Capture the cell that displays the provided text and extract its [X, Y] central coordinate. 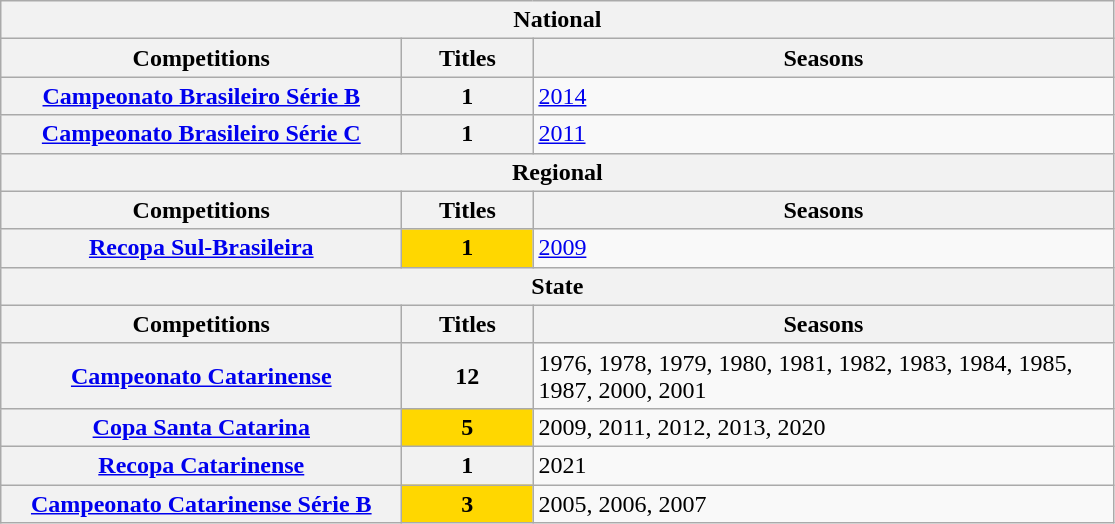
Copa Santa Catarina [202, 427]
Regional [558, 172]
Campeonato Catarinense Série B [202, 503]
2005, 2006, 2007 [824, 503]
Campeonato Brasileiro Série C [202, 134]
2021 [824, 465]
Campeonato Brasileiro Série B [202, 96]
National [558, 20]
Recopa Sul-Brasileira [202, 248]
1976, 1978, 1979, 1980, 1981, 1982, 1983, 1984, 1985, 1987, 2000, 2001 [824, 376]
12 [468, 376]
2014 [824, 96]
2009 [824, 248]
5 [468, 427]
Recopa Catarinense [202, 465]
2011 [824, 134]
Campeonato Catarinense [202, 376]
2009, 2011, 2012, 2013, 2020 [824, 427]
3 [468, 503]
State [558, 286]
